For the text-containing cell, return its midpoint in [X, Y] coordinate format. 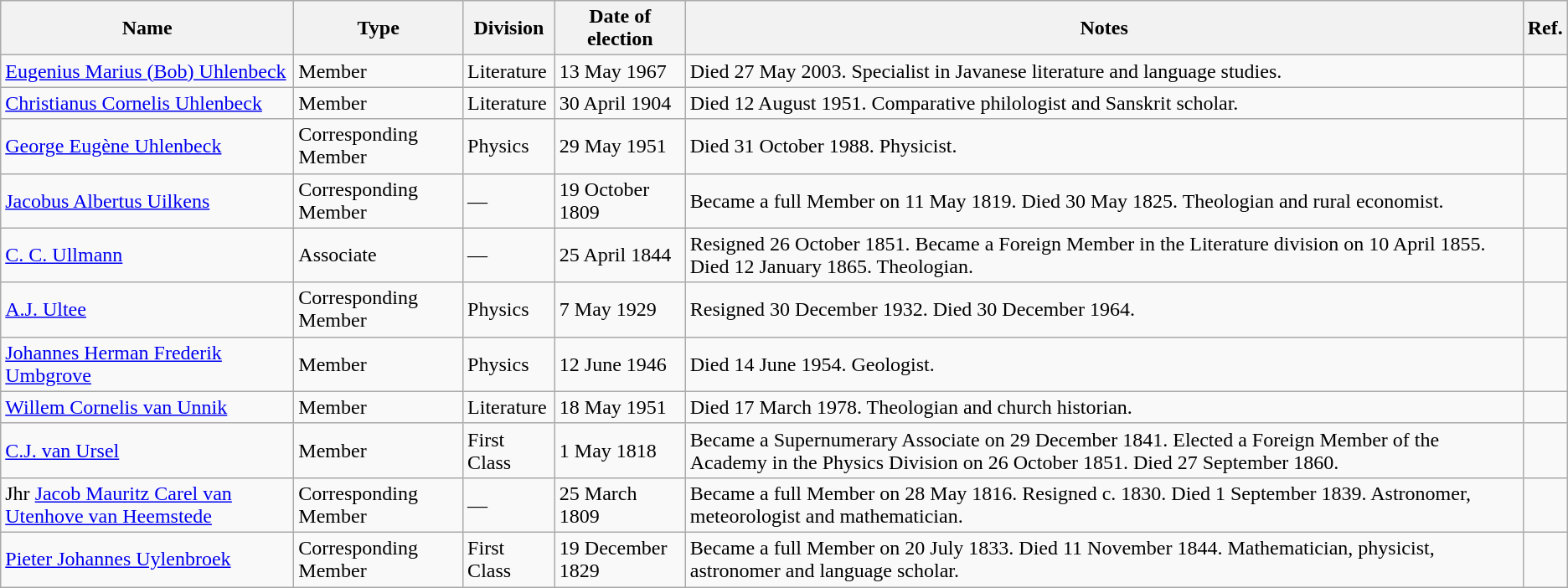
Johannes Herman Frederik Umbgrove [147, 364]
Became a full Member on 20 July 1833. Died 11 November 1844. Mathematician, physicist, astronomer and language scholar. [1104, 560]
Died 17 March 1978. Theologian and church historian. [1104, 407]
Division [509, 28]
Jhr Jacob Mauritz Carel van Utenhove van Heemstede [147, 504]
Died 14 June 1954. Geologist. [1104, 364]
Resigned 30 December 1932. Died 30 December 1964. [1104, 310]
Resigned 26 October 1851. Became a Foreign Member in the Literature division on 10 April 1855. Died 12 January 1865. Theologian. [1104, 255]
12 June 1946 [620, 364]
7 May 1929 [620, 310]
C.J. van Ursel [147, 451]
29 May 1951 [620, 146]
Jacobus Albertus Uilkens [147, 201]
Type [379, 28]
A.J. Ultee [147, 310]
30 April 1904 [620, 103]
Associate [379, 255]
13 May 1967 [620, 71]
25 April 1844 [620, 255]
C. C. Ullmann [147, 255]
19 October 1809 [620, 201]
Died 12 August 1951. Comparative philologist and Sanskrit scholar. [1104, 103]
Ref. [1545, 28]
George Eugène Uhlenbeck [147, 146]
18 May 1951 [620, 407]
1 May 1818 [620, 451]
Willem Cornelis van Unnik [147, 407]
Died 27 May 2003. Specialist in Javanese literature and language studies. [1104, 71]
Became a full Member on 11 May 1819. Died 30 May 1825. Theologian and rural economist. [1104, 201]
Christianus Cornelis Uhlenbeck [147, 103]
19 December 1829 [620, 560]
Died 31 October 1988. Physicist. [1104, 146]
Notes [1104, 28]
Name [147, 28]
25 March 1809 [620, 504]
Pieter Johannes Uylenbroek [147, 560]
Eugenius Marius (Bob) Uhlenbeck [147, 71]
Became a full Member on 28 May 1816. Resigned c. 1830. Died 1 September 1839. Astronomer, meteorologist and mathematician. [1104, 504]
Date of election [620, 28]
